Detect which cell encompasses the target text, then output its (X, Y) center coordinate. 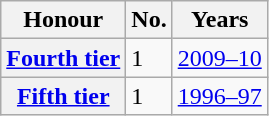
1996–97 (220, 96)
No. (149, 20)
Fourth tier (64, 58)
2009–10 (220, 58)
Fifth tier (64, 96)
Honour (64, 20)
Years (220, 20)
